Capture the cell that displays the provided text and extract its [x, y] central coordinate. 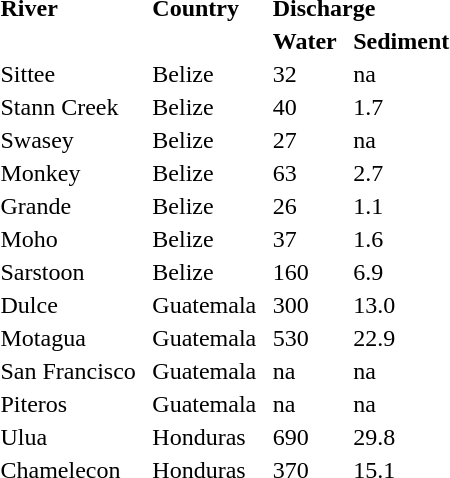
300 [300, 305]
37 [300, 239]
530 [300, 338]
Water [300, 41]
Honduras [198, 437]
690 [300, 437]
160 [300, 272]
32 [300, 74]
40 [300, 107]
27 [300, 140]
26 [300, 206]
63 [300, 173]
